Identify which cell holds the provided text, then report its [X, Y] central coordinate. 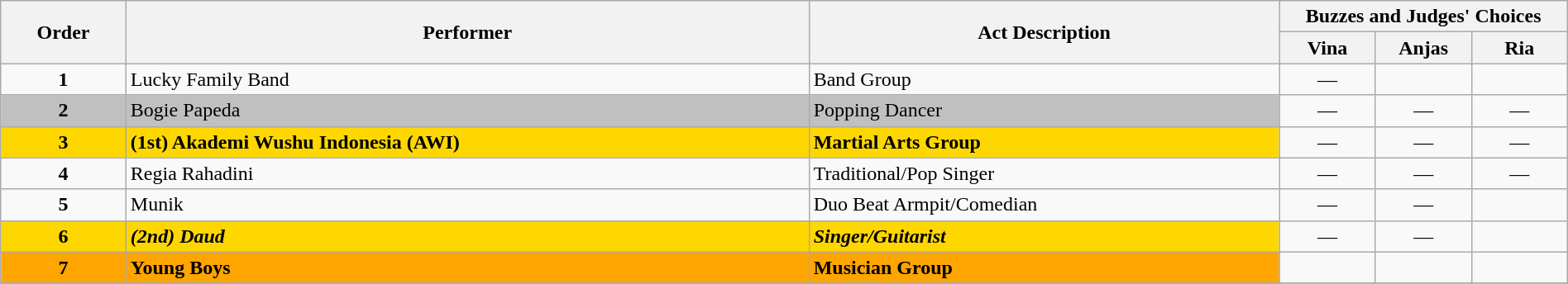
Munik [467, 205]
Act Description [1044, 32]
6 [64, 236]
7 [64, 267]
Regia Rahadini [467, 173]
Popping Dancer [1044, 111]
Band Group [1044, 79]
5 [64, 205]
Lucky Family Band [467, 79]
Anjas [1423, 48]
Martial Arts Group [1044, 142]
Vina [1327, 48]
Order [64, 32]
3 [64, 142]
Ria [1519, 48]
Bogie Papeda [467, 111]
Musician Group [1044, 267]
Duo Beat Armpit/Comedian [1044, 205]
1 [64, 79]
Singer/Guitarist [1044, 236]
Young Boys [467, 267]
Buzzes and Judges' Choices [1423, 17]
(2nd) Daud [467, 236]
2 [64, 111]
(1st) Akademi Wushu Indonesia (AWI) [467, 142]
Performer [467, 32]
Traditional/Pop Singer [1044, 173]
4 [64, 173]
